Pinpoint the cell where the given text exists, returning its [X, Y] midpoint coordinate. 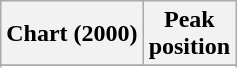
Peakposition [189, 34]
Chart (2000) [72, 34]
